From the cell containing the given text, extract its center point as [X, Y] coordinate. 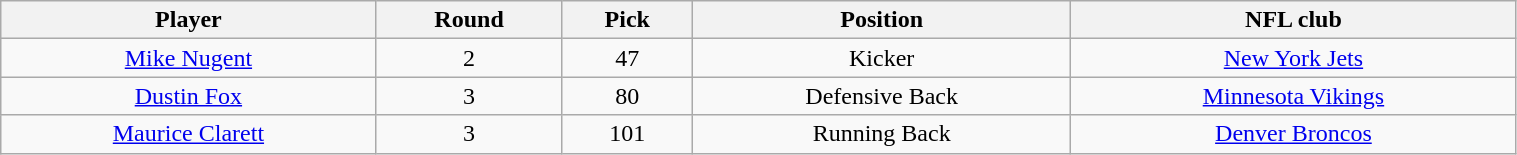
Pick [627, 20]
Mike Nugent [188, 58]
Defensive Back [881, 96]
Kicker [881, 58]
101 [627, 134]
Maurice Clarett [188, 134]
Round [469, 20]
80 [627, 96]
47 [627, 58]
Position [881, 20]
New York Jets [1294, 58]
Running Back [881, 134]
2 [469, 58]
NFL club [1294, 20]
Dustin Fox [188, 96]
Denver Broncos [1294, 134]
Player [188, 20]
Minnesota Vikings [1294, 96]
